Provide the (X, Y) coordinate of the cell's center where the given text is located.  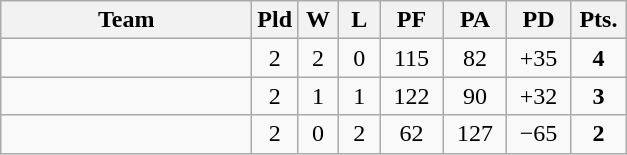
Team (126, 20)
W (318, 20)
4 (598, 58)
122 (412, 96)
+35 (539, 58)
+32 (539, 96)
PA (475, 20)
82 (475, 58)
Pld (275, 20)
PF (412, 20)
PD (539, 20)
127 (475, 134)
−65 (539, 134)
115 (412, 58)
3 (598, 96)
Pts. (598, 20)
L (360, 20)
62 (412, 134)
90 (475, 96)
